Locate the cell with the specified text and output its (x, y) center coordinate. 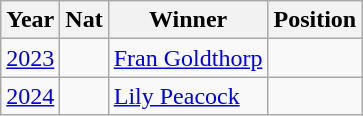
Winner (188, 20)
Nat (84, 20)
Fran Goldthorp (188, 58)
Position (315, 20)
Lily Peacock (188, 96)
2024 (30, 96)
2023 (30, 58)
Year (30, 20)
